Locate the cell with the specified text and output its [X, Y] center coordinate. 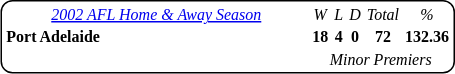
72 [382, 37]
18 [320, 37]
132.36 [428, 37]
0 [356, 37]
D [356, 14]
W [320, 14]
L [339, 14]
Total [382, 14]
% [428, 14]
Minor Premiers [381, 60]
4 [339, 37]
2002 AFL Home & Away Season [156, 14]
Port Adelaide [156, 37]
